Locate the cell with the specified text and output its (X, Y) center coordinate. 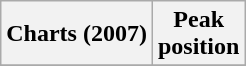
Charts (2007) (77, 34)
Peakposition (198, 34)
